Return [X, Y] of the center of cell containing provided text 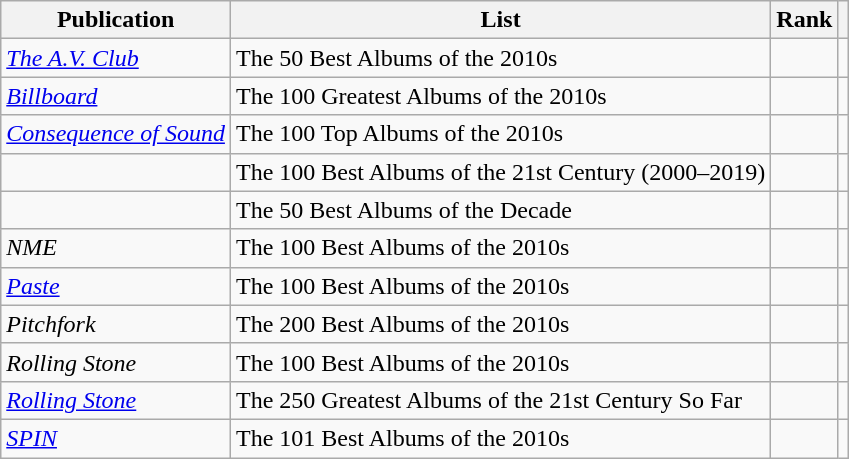
The 100 Greatest Albums of the 2010s [500, 96]
The A.V. Club [116, 58]
The 50 Best Albums of the Decade [500, 210]
Publication [116, 20]
Billboard [116, 96]
The 50 Best Albums of the 2010s [500, 58]
Rank [804, 20]
NME [116, 248]
Paste [116, 286]
List [500, 20]
The 200 Best Albums of the 2010s [500, 324]
The 100 Best Albums of the 21st Century (2000–2019) [500, 172]
The 101 Best Albums of the 2010s [500, 438]
Pitchfork [116, 324]
The 100 Top Albums of the 2010s [500, 134]
SPIN [116, 438]
The 250 Greatest Albums of the 21st Century So Far [500, 400]
Consequence of Sound [116, 134]
